Scan for the cell matching the given text and deliver its [x, y] coordinate at center. 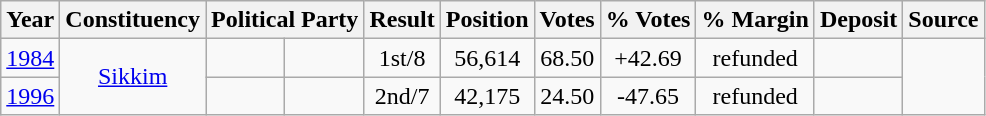
Position [487, 20]
Sikkim [133, 77]
24.50 [567, 96]
% Margin [755, 20]
Year [30, 20]
Political Party [285, 20]
Votes [567, 20]
Source [944, 20]
% Votes [648, 20]
Deposit [858, 20]
1984 [30, 58]
Result [402, 20]
2nd/7 [402, 96]
1996 [30, 96]
42,175 [487, 96]
+42.69 [648, 58]
-47.65 [648, 96]
68.50 [567, 58]
Constituency [133, 20]
1st/8 [402, 58]
56,614 [487, 58]
